Pinpoint the cell where the given text exists, returning its (X, Y) midpoint coordinate. 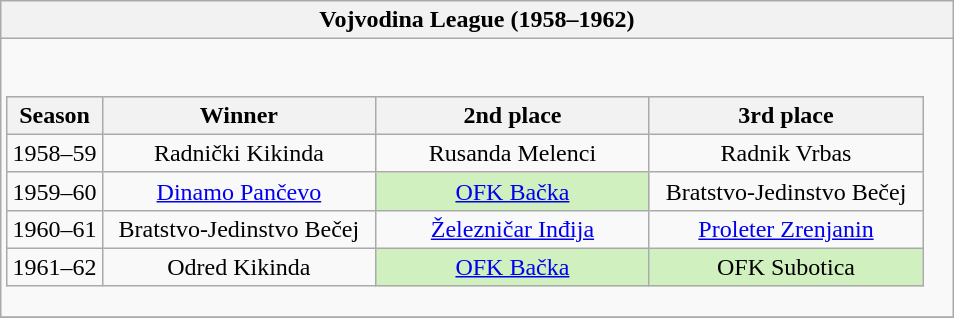
Winner (239, 115)
1958–59 (54, 153)
Železničar Inđija (513, 229)
1961–62 (54, 267)
Dinamo Pančevo (239, 191)
1960–61 (54, 229)
Odred Kikinda (239, 267)
Proleter Zrenjanin (786, 229)
1959–60 (54, 191)
Radnički Kikinda (239, 153)
Rusanda Melenci (513, 153)
OFK Subotica (786, 267)
Radnik Vrbas (786, 153)
3rd place (786, 115)
Season (54, 115)
2nd place (513, 115)
Vojvodina League (1958–1962) (477, 20)
